Return (X, Y) of the center of cell containing provided text 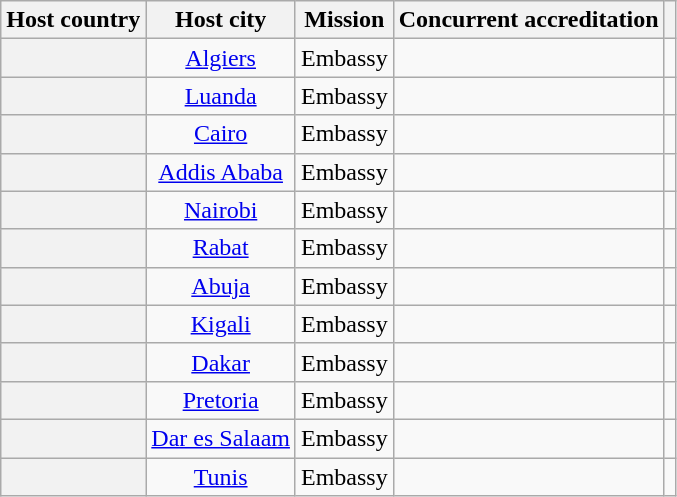
Rabat (221, 248)
Dakar (221, 362)
Pretoria (221, 400)
Host city (221, 20)
Mission (344, 20)
Kigali (221, 324)
Concurrent accreditation (528, 20)
Host country (74, 20)
Cairo (221, 134)
Abuja (221, 286)
Tunis (221, 477)
Addis Ababa (221, 172)
Nairobi (221, 210)
Luanda (221, 96)
Algiers (221, 58)
Dar es Salaam (221, 438)
